For the text-containing cell, return its midpoint in (x, y) coordinate format. 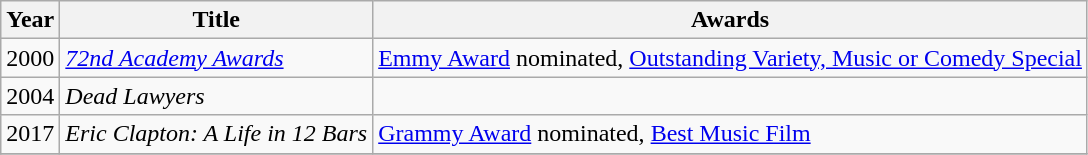
2000 (30, 58)
Emmy Award nominated, Outstanding Variety, Music or Comedy Special (730, 58)
2017 (30, 134)
2004 (30, 96)
Eric Clapton: A Life in 12 Bars (216, 134)
Title (216, 20)
Year (30, 20)
Dead Lawyers (216, 96)
Grammy Award nominated, Best Music Film (730, 134)
Awards (730, 20)
72nd Academy Awards (216, 58)
